From the cell containing the given text, extract its center point as (X, Y) coordinate. 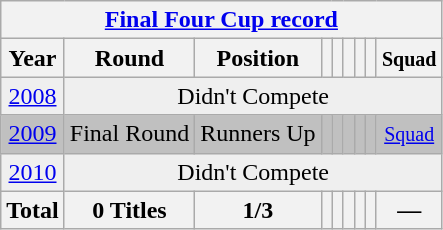
2009 (33, 134)
— (409, 210)
Round (129, 58)
Position (258, 58)
1/3 (258, 210)
2010 (33, 172)
2008 (33, 96)
Total (33, 210)
Final Round (129, 134)
0 Titles (129, 210)
Year (33, 58)
Runners Up (258, 134)
Final Four Cup record (222, 20)
